Provide the [X, Y] coordinate of the cell's center where the given text is located.  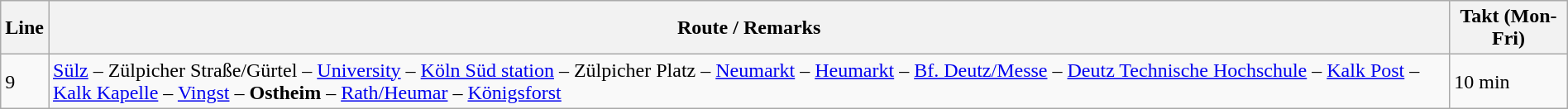
Route / Remarks [748, 28]
9 [25, 81]
Line [25, 28]
10 min [1508, 81]
Takt (Mon-Fri) [1508, 28]
